Output the [x, y] coordinate of the center of the cell containing the given text.  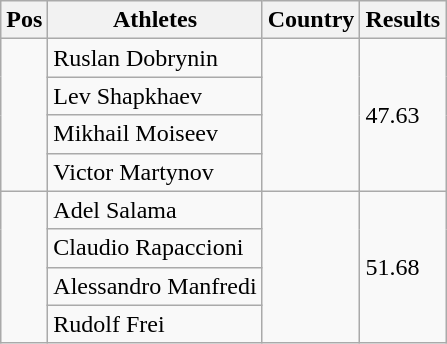
Pos [24, 20]
Lev Shapkhaev [155, 96]
Mikhail Moiseev [155, 134]
47.63 [403, 115]
Adel Salama [155, 210]
Rudolf Frei [155, 324]
Results [403, 20]
Athletes [155, 20]
Country [311, 20]
Victor Martynov [155, 172]
Ruslan Dobrynin [155, 58]
51.68 [403, 267]
Claudio Rapaccioni [155, 248]
Alessandro Manfredi [155, 286]
